Output the [X, Y] coordinate of the center of the cell containing the given text.  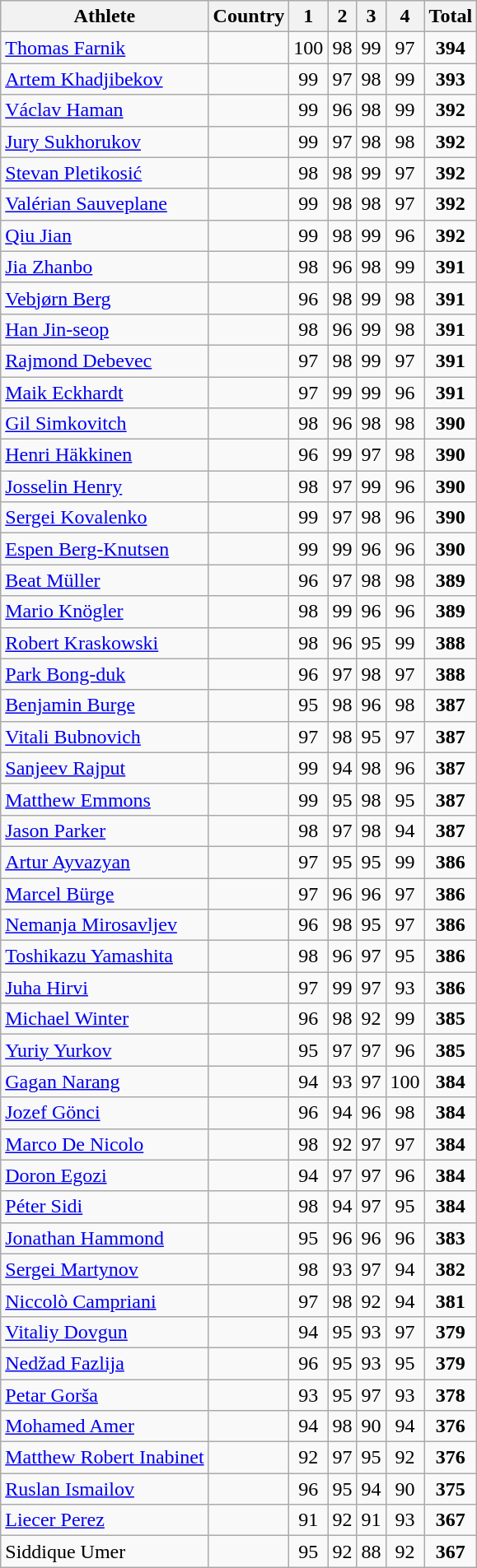
Beat Müller [105, 580]
382 [451, 1269]
Gagan Narang [105, 1082]
Jury Sukhorukov [105, 142]
Vitali Bubnovich [105, 737]
Thomas Farnik [105, 48]
Matthew Robert Inabinet [105, 1458]
Mohamed Amer [105, 1426]
Benjamin Burge [105, 705]
Jia Zhanbo [105, 267]
375 [451, 1489]
Vitaliy Dovgun [105, 1332]
Henri Häkkinen [105, 455]
Nemanja Mirosavljev [105, 925]
Siddique Umer [105, 1552]
Mario Knögler [105, 612]
Niccolò Campriani [105, 1300]
Jonathan Hammond [105, 1238]
Václav Haman [105, 110]
Toshikazu Yamashita [105, 956]
Nedžad Fazlija [105, 1363]
Petar Gorša [105, 1395]
Michael Winter [105, 1019]
Athlete [105, 16]
Sanjeev Rajput [105, 768]
Ruslan Ismailov [105, 1489]
Marco De Nicolo [105, 1144]
Artur Ayvazyan [105, 862]
Jason Parker [105, 831]
2 [343, 16]
Valérian Sauveplane [105, 204]
Sergei Kovalenko [105, 518]
Han Jin-seop [105, 329]
1 [308, 16]
Park Bong-duk [105, 674]
Country [249, 16]
393 [451, 79]
4 [405, 16]
383 [451, 1238]
378 [451, 1395]
Josselin Henry [105, 486]
Rajmond Debevec [105, 361]
Stevan Pletikosić [105, 173]
Juha Hirvi [105, 988]
381 [451, 1300]
394 [451, 48]
Gil Simkovitch [105, 424]
Doron Egozi [105, 1175]
88 [371, 1552]
Total [451, 16]
Artem Khadjibekov [105, 79]
3 [371, 16]
Sergei Martynov [105, 1269]
Vebjørn Berg [105, 298]
Matthew Emmons [105, 799]
Liecer Perez [105, 1520]
Yuriy Yurkov [105, 1050]
Jozef Gönci [105, 1113]
Péter Sidi [105, 1207]
Qiu Jian [105, 235]
Robert Kraskowski [105, 643]
Marcel Bürge [105, 893]
Maik Eckhardt [105, 393]
Espen Berg-Knutsen [105, 549]
